Capture the cell that displays the provided text and extract its [X, Y] central coordinate. 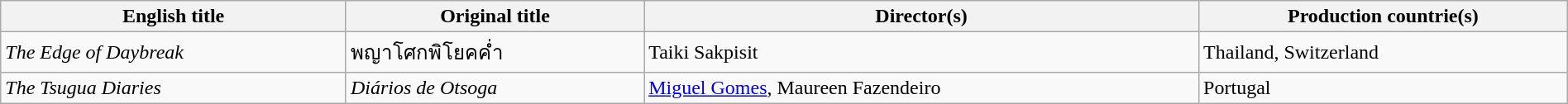
Production countrie(s) [1384, 17]
The Tsugua Diaries [174, 87]
Miguel Gomes, Maureen Fazendeiro [921, 87]
Director(s) [921, 17]
Taiki Sakpisit [921, 53]
Thailand, Switzerland [1384, 53]
The Edge of Daybreak [174, 53]
Portugal [1384, 87]
English title [174, 17]
Diários de Otsoga [495, 87]
พญาโศกพิโยคค่ำ [495, 53]
Original title [495, 17]
